For the text-containing cell, return its midpoint in [X, Y] coordinate format. 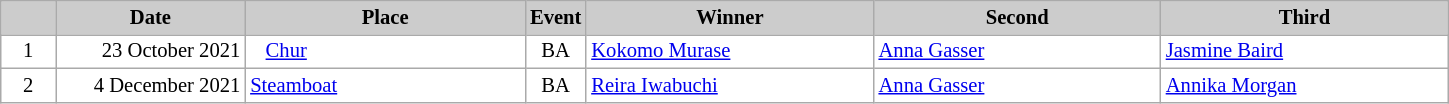
4 December 2021 [151, 85]
Chur [385, 51]
Kokomo Murase [730, 51]
Reira Iwabuchi [730, 85]
Jasmine Baird [1304, 51]
Annika Morgan [1304, 85]
2 [28, 85]
23 October 2021 [151, 51]
Date [151, 17]
Winner [730, 17]
Steamboat [385, 85]
Event [556, 17]
Place [385, 17]
Third [1304, 17]
1 [28, 51]
Second [1018, 17]
